Find where the given text appears and provide that cell's center as (X, Y) coordinate. 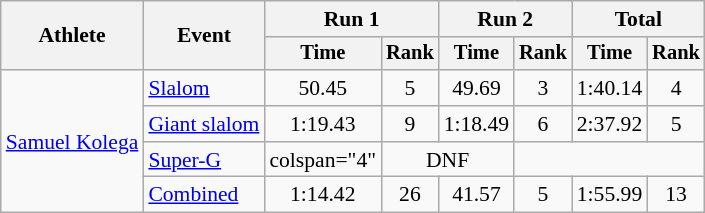
4 (676, 88)
1:40.14 (610, 88)
Run 2 (506, 19)
1:19.43 (322, 124)
1:55.99 (610, 195)
Athlete (72, 36)
Total (638, 19)
3 (543, 88)
9 (410, 124)
1:14.42 (322, 195)
DNF (448, 160)
49.69 (476, 88)
26 (410, 195)
2:37.92 (610, 124)
1:18.49 (476, 124)
Samuel Kolega (72, 141)
Giant slalom (204, 124)
Super-G (204, 160)
Combined (204, 195)
Slalom (204, 88)
colspan="4" (322, 160)
6 (543, 124)
Event (204, 36)
Run 1 (351, 19)
13 (676, 195)
41.57 (476, 195)
50.45 (322, 88)
